Search for the cell housing the specified text and yield its [x, y] center coordinate. 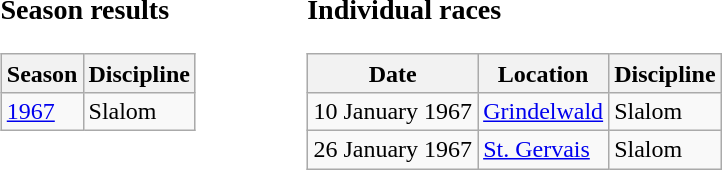
Season [42, 73]
26 January 1967 [393, 150]
10 January 1967 [393, 111]
Date [393, 73]
Grindelwald [544, 111]
1967 [42, 111]
Location [544, 73]
St. Gervais [544, 150]
